Scan for the cell matching the given text and deliver its (X, Y) coordinate at center. 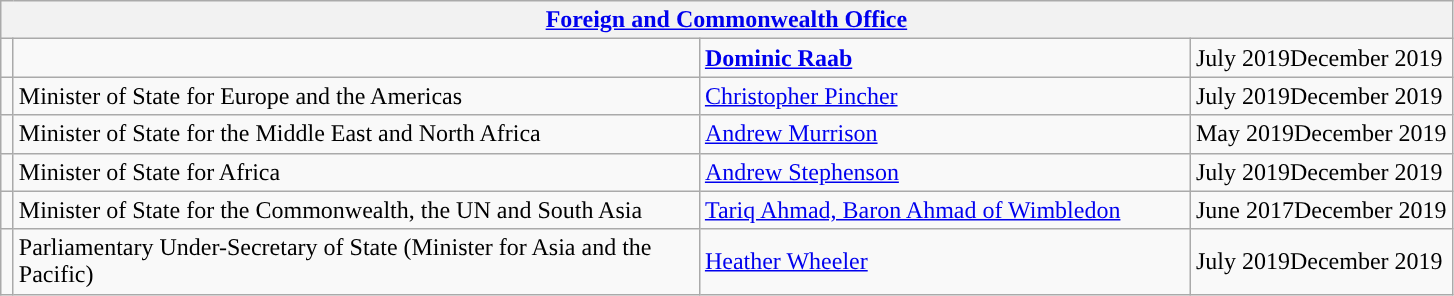
Christopher Pincher (944, 96)
Minister of State for Africa (356, 172)
Tariq Ahmad, Baron Ahmad of Wimbledon (944, 210)
Heather Wheeler (944, 262)
Minister of State for the Middle East and North Africa (356, 134)
Andrew Stephenson (944, 172)
Minister of State for Europe and the Americas (356, 96)
Minister of State for the Commonwealth, the UN and South Asia (356, 210)
May 2019December 2019 (1321, 134)
June 2017December 2019 (1321, 210)
Parliamentary Under-Secretary of State (Minister for Asia and the Pacific) (356, 262)
Foreign and Commonwealth Office (726, 20)
Andrew Murrison (944, 134)
Dominic Raab (944, 58)
